For the text-containing cell, return its midpoint in [x, y] coordinate format. 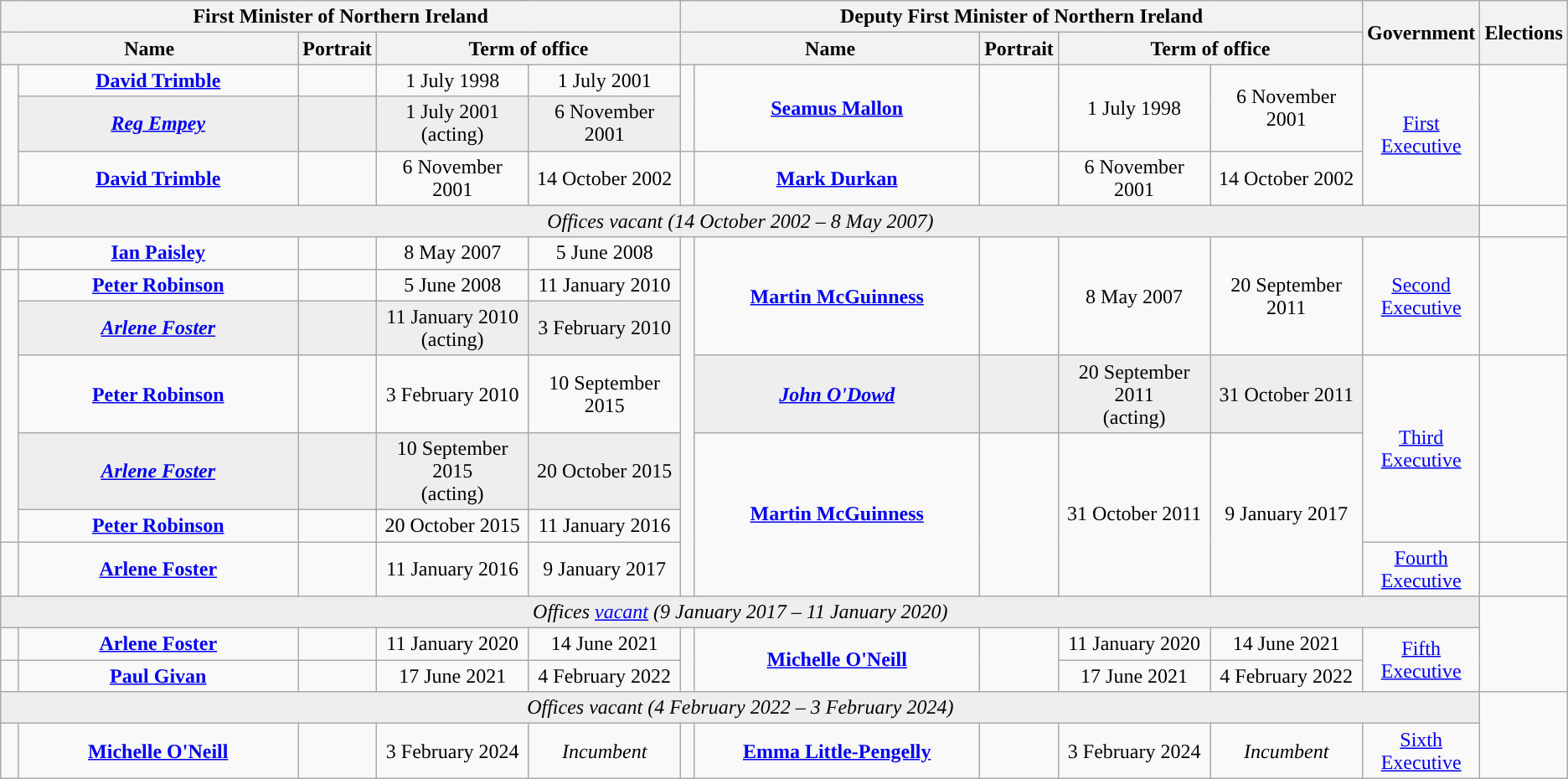
Paul Givan [158, 676]
First Executive [1421, 135]
Government [1421, 33]
Deputy First Minister of Northern Ireland [1021, 17]
Reg Empey [158, 124]
Fourth Executive [1421, 568]
Third Executive [1421, 448]
1 July 2001(acting) [452, 124]
Mark Durkan [838, 178]
1 July 2001 [605, 80]
Offices vacant (14 October 2002 – 8 May 2007) [740, 221]
10 September 2015(acting) [452, 471]
Second Executive [1421, 297]
Offices vacant (4 February 2022 – 3 February 2024) [740, 708]
11 January 2010(acting) [452, 328]
Offices vacant (9 January 2017 – 11 January 2020) [740, 612]
Ian Paisley [158, 253]
20 September 2011 [1287, 297]
Emma Little-Pengelly [838, 751]
John O'Dowd [838, 394]
Sixth Executive [1421, 751]
Elections [1524, 33]
11 January 2010 [605, 285]
First Minister of Northern Ireland [341, 17]
10 September 2015 [605, 394]
Seamus Mallon [838, 107]
Fifth Executive [1421, 660]
20 September 2011(acting) [1134, 394]
